From the cell containing the given text, extract its center point as (X, Y) coordinate. 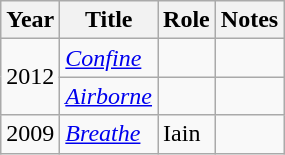
Iain (187, 134)
Title (109, 20)
Airborne (109, 96)
Breathe (109, 134)
Year (30, 20)
Notes (249, 20)
Confine (109, 58)
2009 (30, 134)
Role (187, 20)
2012 (30, 77)
